Return the [x, y] coordinate for the center point of the cell that contains the specified text.  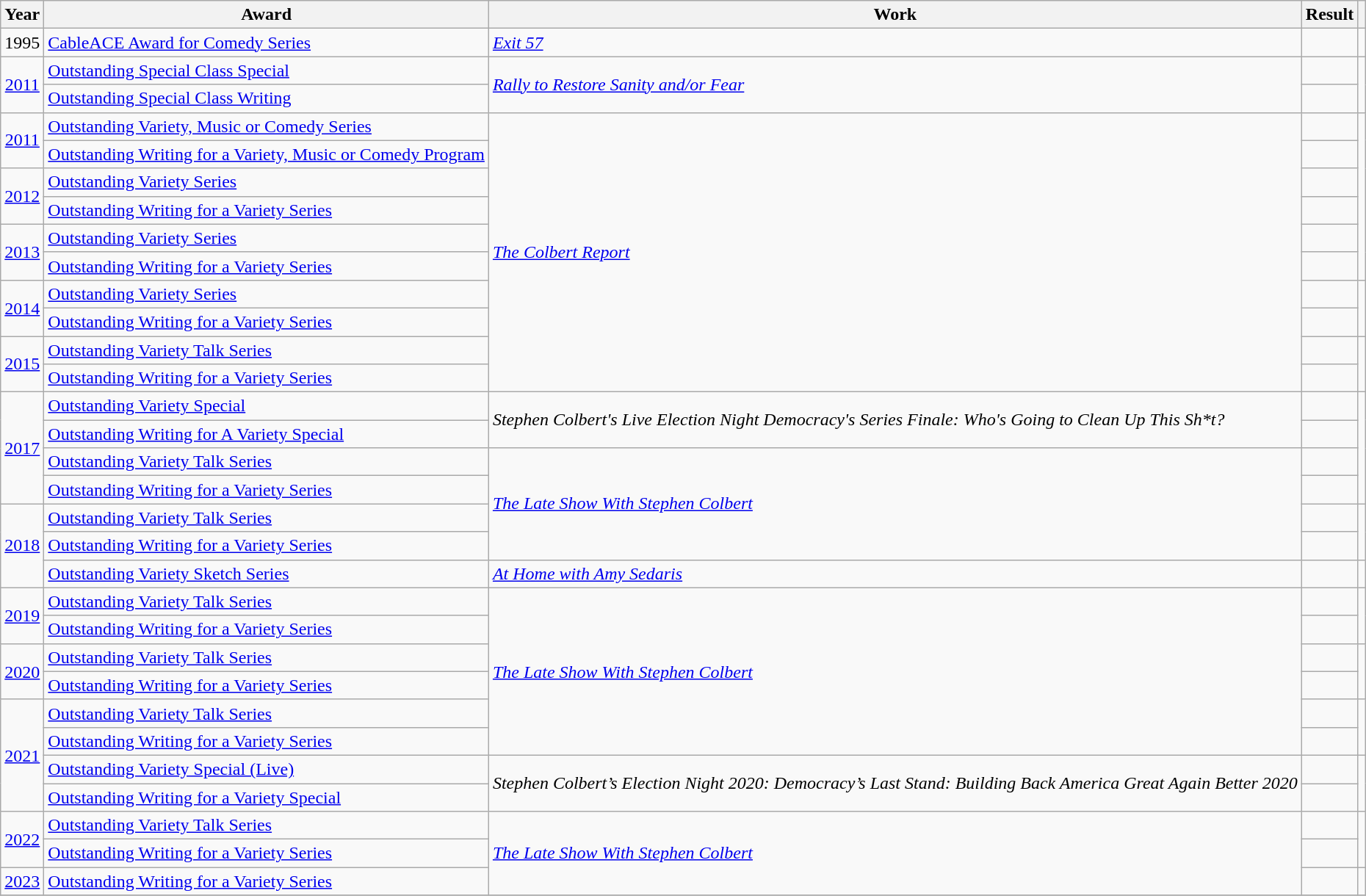
Result [1329, 15]
2021 [22, 755]
Outstanding Writing for a Variety, Music or Comedy Program [267, 154]
Outstanding Special Class Special [267, 71]
1995 [22, 43]
2015 [22, 364]
2013 [22, 252]
Outstanding Writing for a Variety Special [267, 797]
Outstanding Variety Special [267, 406]
The Colbert Report [895, 253]
2014 [22, 308]
Work [895, 15]
2018 [22, 546]
Outstanding Variety Sketch Series [267, 574]
At Home with Amy Sedaris [895, 574]
2022 [22, 839]
2012 [22, 196]
2017 [22, 448]
Outstanding Writing for A Variety Special [267, 434]
Outstanding Special Class Writing [267, 98]
Rally to Restore Sanity and/or Fear [895, 84]
Exit 57 [895, 43]
2020 [22, 671]
Outstanding Variety, Music or Comedy Series [267, 126]
Year [22, 15]
Stephen Colbert's Live Election Night Democracy's Series Finale: Who's Going to Clean Up This Sh*t? [895, 420]
Award [267, 15]
CableACE Award for Comedy Series [267, 43]
Stephen Colbert’s Election Night 2020: Democracy’s Last Stand: Building Back America Great Again Better 2020 [895, 783]
2019 [22, 615]
Outstanding Variety Special (Live) [267, 769]
2023 [22, 881]
